Search for the cell housing the specified text and yield its [x, y] center coordinate. 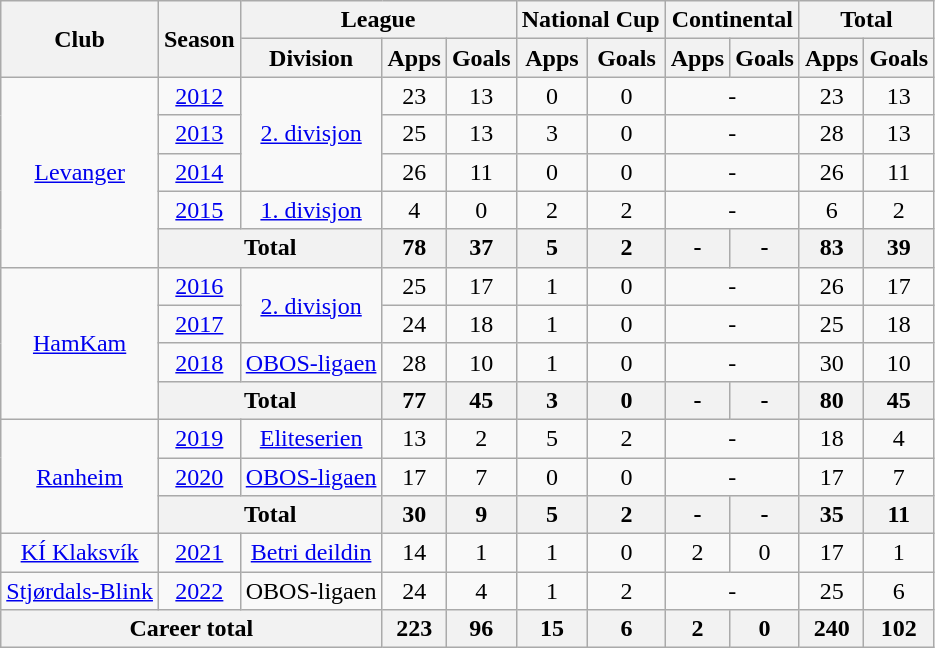
83 [831, 248]
223 [414, 629]
Division [311, 58]
2015 [199, 210]
Levanger [80, 172]
35 [831, 515]
37 [481, 248]
96 [481, 629]
15 [552, 629]
Ranheim [80, 476]
77 [414, 400]
2019 [199, 438]
Continental [732, 20]
2022 [199, 591]
2020 [199, 477]
KÍ Klaksvík [80, 553]
Stjørdals-Blink [80, 591]
2013 [199, 134]
80 [831, 400]
2014 [199, 172]
Season [199, 39]
Eliteserien [311, 438]
HamKam [80, 343]
39 [899, 248]
14 [414, 553]
Career total [192, 629]
102 [899, 629]
League [378, 20]
Betri deildin [311, 553]
1. divisjon [311, 210]
2012 [199, 96]
2017 [199, 324]
Club [80, 39]
240 [831, 629]
2021 [199, 553]
9 [481, 515]
2016 [199, 286]
2018 [199, 362]
National Cup [590, 20]
78 [414, 248]
